Detect which cell encompasses the target text, then output its [x, y] center coordinate. 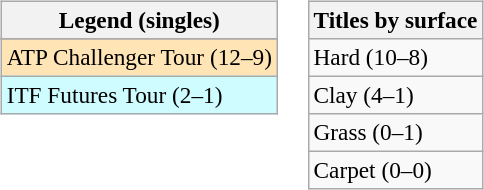
Grass (0–1) [396, 133]
ITF Futures Tour (2–1) [139, 95]
Carpet (0–0) [396, 171]
Legend (singles) [139, 20]
Titles by surface [396, 20]
ATP Challenger Tour (12–9) [139, 57]
Hard (10–8) [396, 57]
Clay (4–1) [396, 95]
